Output the [X, Y] coordinate of the center of the cell containing the given text.  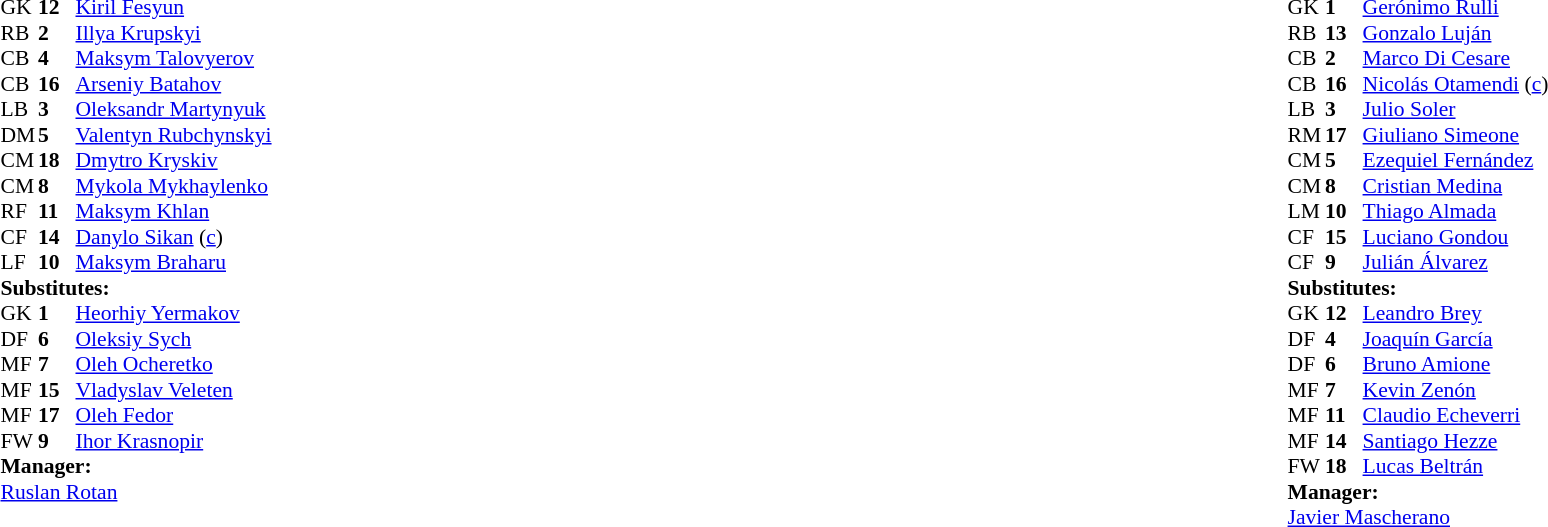
Oleh Fedor [174, 415]
Ruslan Rotan [136, 492]
Danylo Sikan (c) [174, 237]
Dmytro Kryskiv [174, 161]
Maksym Braharu [174, 263]
Maksym Talovyerov [174, 59]
1 [57, 313]
Vladyslav Veleten [174, 390]
Mykola Mykhaylenko [174, 186]
Arseniy Batahov [174, 84]
Oleksiy Sych [174, 339]
DM [19, 135]
Valentyn Rubchynskyi [174, 135]
Manager: [136, 467]
Substitutes: [136, 288]
RF [19, 211]
12 [1344, 313]
13 [1344, 33]
Illya Krupskyi [174, 33]
Ihor Krasnopir [174, 441]
RM [1307, 135]
LF [19, 263]
Maksym Khlan [174, 211]
Heorhiy Yermakov [174, 313]
Oleksandr Martynyuk [174, 109]
Oleh Ocheretko [174, 365]
LM [1307, 211]
